Detect which cell encompasses the target text, then output its [X, Y] center coordinate. 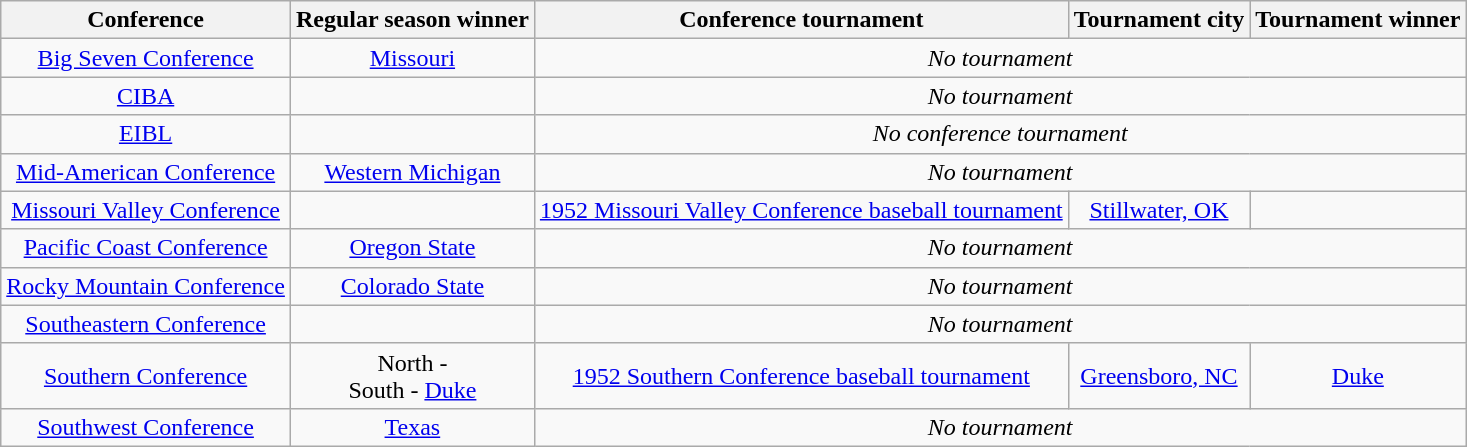
Tournament city [1159, 20]
Western Michigan [412, 172]
Texas [412, 427]
Mid-American Conference [146, 172]
EIBL [146, 134]
Missouri Valley Conference [146, 210]
Rocky Mountain Conference [146, 286]
CIBA [146, 96]
Conference tournament [801, 20]
Regular season winner [412, 20]
Colorado State [412, 286]
No conference tournament [1000, 134]
Pacific Coast Conference [146, 248]
North - South - Duke [412, 376]
Duke [1358, 376]
Big Seven Conference [146, 58]
Southern Conference [146, 376]
Conference [146, 20]
Stillwater, OK [1159, 210]
1952 Southern Conference baseball tournament [801, 376]
Missouri [412, 58]
Greensboro, NC [1159, 376]
Southwest Conference [146, 427]
Oregon State [412, 248]
Tournament winner [1358, 20]
Southeastern Conference [146, 324]
1952 Missouri Valley Conference baseball tournament [801, 210]
